Locate the cell with the specified text and output its [x, y] center coordinate. 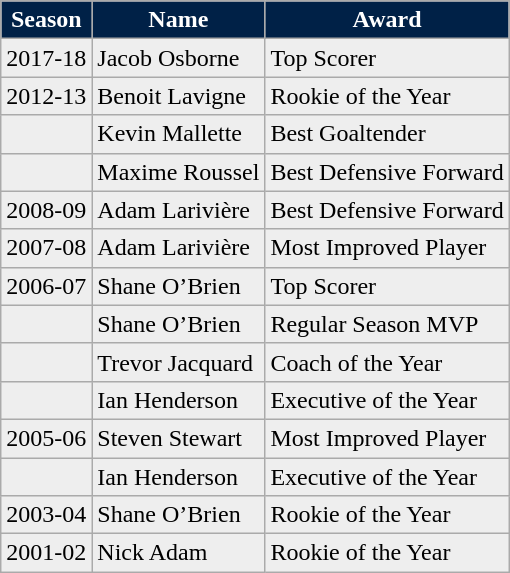
2006-07 [46, 286]
Trevor Jacquard [178, 362]
Benoit Lavigne [178, 96]
Kevin Mallette [178, 134]
2008-09 [46, 210]
Coach of the Year [387, 362]
2017-18 [46, 58]
2003-04 [46, 515]
Nick Adam [178, 553]
2012-13 [46, 96]
Name [178, 20]
Regular Season MVP [387, 324]
2001-02 [46, 553]
Best Goaltender [387, 134]
Jacob Osborne [178, 58]
Maxime Roussel [178, 172]
Season [46, 20]
Award [387, 20]
Steven Stewart [178, 438]
2007-08 [46, 248]
2005-06 [46, 438]
